Scan for the cell matching the given text and deliver its [x, y] coordinate at center. 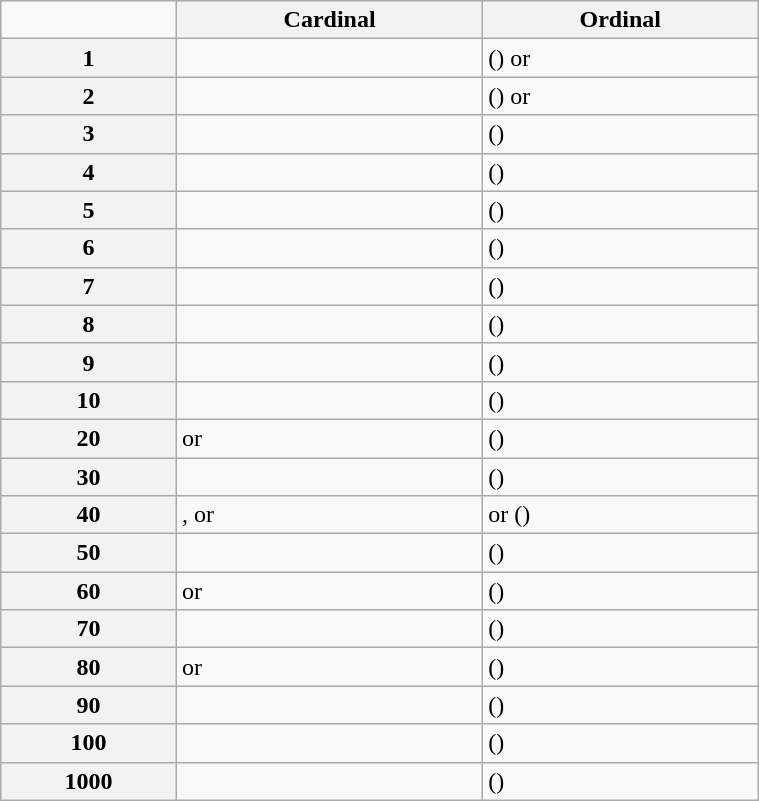
1 [89, 58]
, or [329, 515]
1000 [89, 781]
2 [89, 96]
20 [89, 438]
40 [89, 515]
6 [89, 248]
10 [89, 400]
3 [89, 134]
60 [89, 591]
50 [89, 553]
8 [89, 324]
100 [89, 743]
Cardinal [329, 20]
or () [620, 515]
9 [89, 362]
80 [89, 667]
90 [89, 705]
70 [89, 629]
7 [89, 286]
Ordinal [620, 20]
30 [89, 477]
5 [89, 210]
4 [89, 172]
